Determine the [X, Y] coordinate at the center of the cell enclosing the given text.  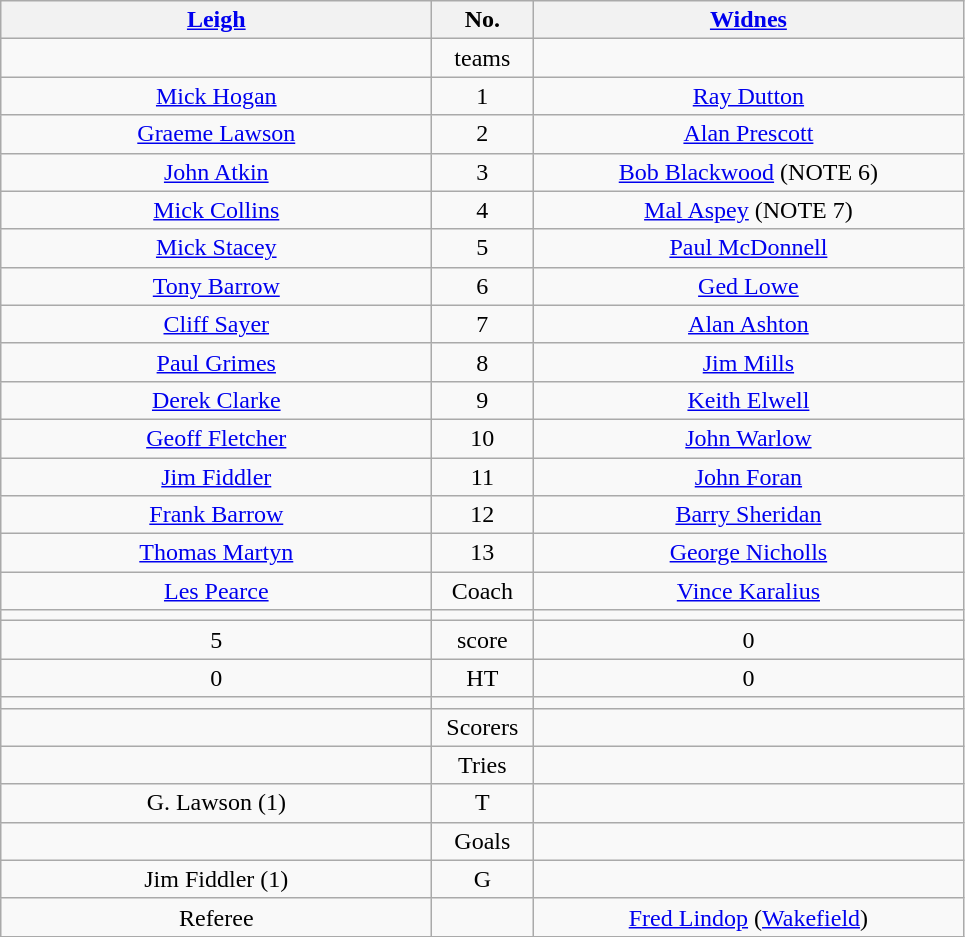
Scorers [482, 727]
Mick Hogan [216, 96]
11 [482, 477]
Graeme Lawson [216, 134]
T [482, 803]
George Nicholls [748, 553]
Widnes [748, 20]
Ray Dutton [748, 96]
Keith Elwell [748, 400]
John Warlow [748, 438]
Geoff Fletcher [216, 438]
6 [482, 286]
Alan Ashton [748, 324]
2 [482, 134]
Tony Barrow [216, 286]
7 [482, 324]
10 [482, 438]
G. Lawson (1) [216, 803]
score [482, 640]
3 [482, 172]
Vince Karalius [748, 591]
Jim Fiddler [216, 477]
9 [482, 400]
Frank Barrow [216, 515]
12 [482, 515]
Paul McDonnell [748, 248]
Fred Lindop (Wakefield) [748, 917]
Cliff Sayer [216, 324]
Leigh [216, 20]
G [482, 879]
Mick Collins [216, 210]
HT [482, 678]
Les Pearce [216, 591]
Thomas Martyn [216, 553]
John Foran [748, 477]
1 [482, 96]
John Atkin [216, 172]
Goals [482, 841]
Bob Blackwood (NOTE 6) [748, 172]
13 [482, 553]
Barry Sheridan [748, 515]
Jim Fiddler (1) [216, 879]
Ged Lowe [748, 286]
Mick Stacey [216, 248]
4 [482, 210]
Mal Aspey (NOTE 7) [748, 210]
Alan Prescott [748, 134]
Jim Mills [748, 362]
Paul Grimes [216, 362]
Coach [482, 591]
Derek Clarke [216, 400]
Tries [482, 765]
teams [482, 58]
8 [482, 362]
Referee [216, 917]
No. [482, 20]
